Scan for the cell matching the given text and deliver its [x, y] coordinate at center. 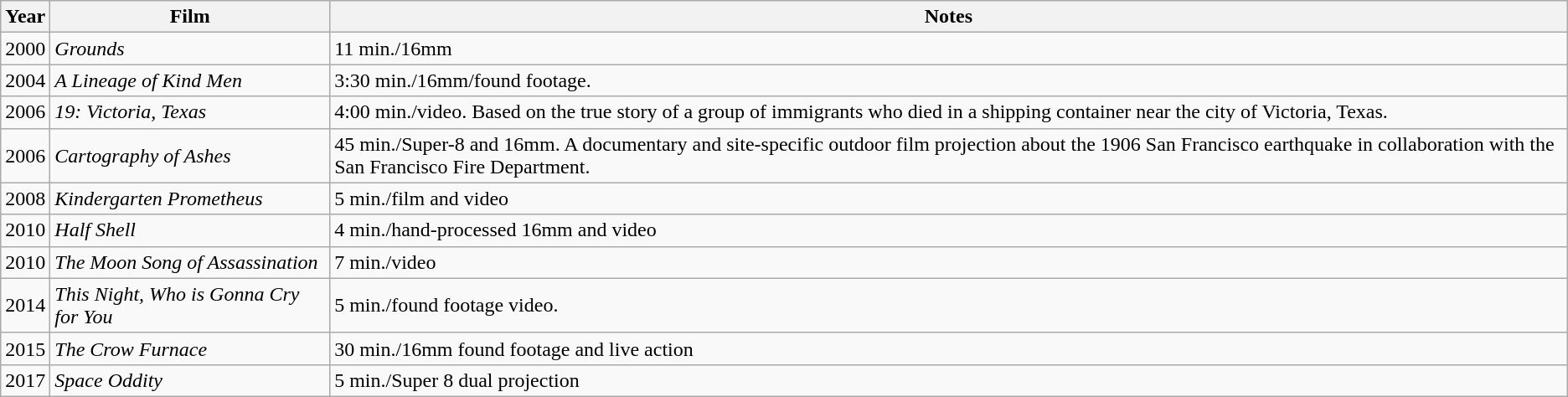
4:00 min./video. Based on the true story of a group of immigrants who died in a shipping container near the city of Victoria, Texas. [949, 112]
2000 [25, 49]
This Night, Who is Gonna Cry for You [190, 305]
2008 [25, 198]
5 min./found footage video. [949, 305]
Grounds [190, 49]
A Lineage of Kind Men [190, 80]
3:30 min./16mm/found footage. [949, 80]
5 min./Super 8 dual projection [949, 380]
2014 [25, 305]
30 min./16mm found footage and live action [949, 348]
Half Shell [190, 230]
4 min./hand-processed 16mm and video [949, 230]
Kindergarten Prometheus [190, 198]
Space Oddity [190, 380]
Cartography of Ashes [190, 156]
2015 [25, 348]
11 min./16mm [949, 49]
7 min./video [949, 262]
Film [190, 17]
The Crow Furnace [190, 348]
19: Victoria, Texas [190, 112]
Year [25, 17]
5 min./film and video [949, 198]
2004 [25, 80]
The Moon Song of Assassination [190, 262]
2017 [25, 380]
Notes [949, 17]
